Extract the [x, y] coordinate from the center of the cell holding the provided text.  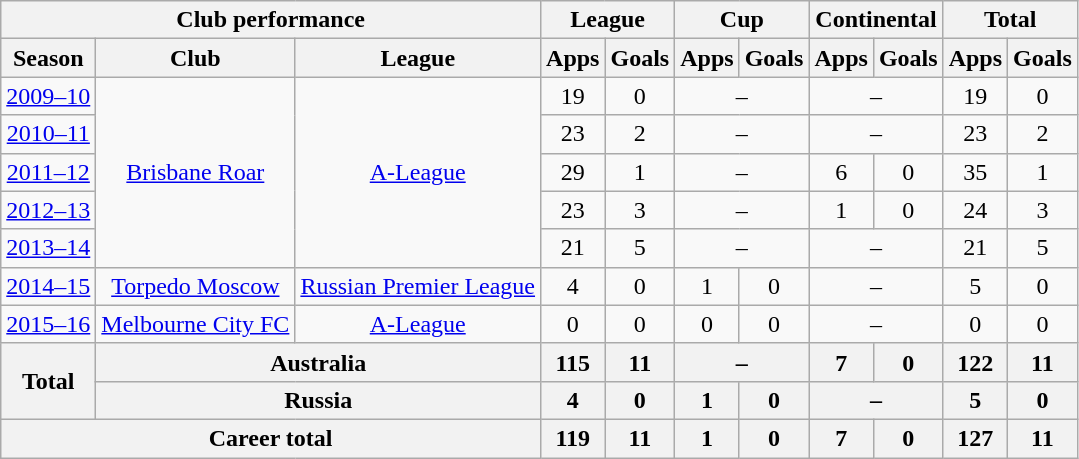
119 [573, 438]
127 [975, 438]
Continental [876, 20]
Club performance [271, 20]
Cup [742, 20]
Club [196, 58]
Australia [318, 362]
Russian Premier League [418, 286]
Career total [271, 438]
2013–14 [48, 248]
6 [841, 172]
Torpedo Moscow [196, 286]
115 [573, 362]
2009–10 [48, 96]
Season [48, 58]
2010–11 [48, 134]
2012–13 [48, 210]
2014–15 [48, 286]
35 [975, 172]
24 [975, 210]
29 [573, 172]
Russia [318, 400]
Brisbane Roar [196, 172]
122 [975, 362]
Melbourne City FC [196, 324]
2015–16 [48, 324]
2011–12 [48, 172]
